Determine the [x, y] coordinate at the center of the cell enclosing the given text.  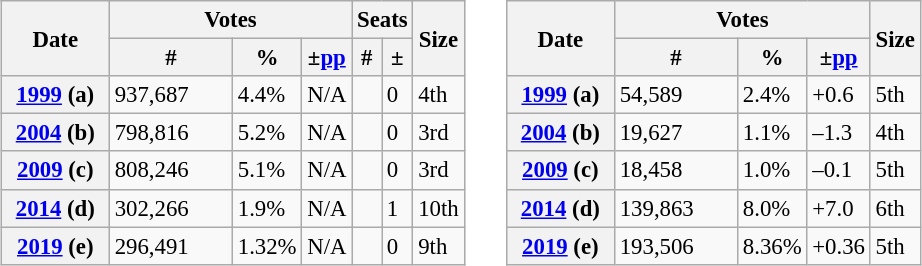
5.1% [266, 170]
808,246 [170, 170]
8.36% [772, 246]
6th [895, 208]
296,491 [170, 246]
1 [398, 208]
4.4% [266, 95]
798,816 [170, 133]
1.32% [266, 246]
18,458 [676, 170]
1.9% [266, 208]
54,589 [676, 95]
5.2% [266, 133]
+0.6 [838, 95]
+7.0 [838, 208]
302,266 [170, 208]
–1.3 [838, 133]
937,687 [170, 95]
Seats [382, 20]
10th [438, 208]
± [398, 58]
1.1% [772, 133]
139,863 [676, 208]
1.0% [772, 170]
19,627 [676, 133]
9th [438, 246]
2.4% [772, 95]
–0.1 [838, 170]
8.0% [772, 208]
+0.36 [838, 246]
193,506 [676, 246]
